For the text-containing cell, return its midpoint in (x, y) coordinate format. 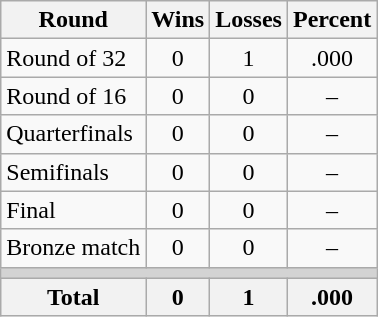
Bronze match (74, 248)
Final (74, 210)
Round of 32 (74, 58)
Quarterfinals (74, 134)
Total (74, 297)
Wins (178, 20)
Semifinals (74, 172)
Percent (332, 20)
Losses (249, 20)
Round of 16 (74, 96)
Round (74, 20)
